Return [x, y] of the center of cell containing provided text 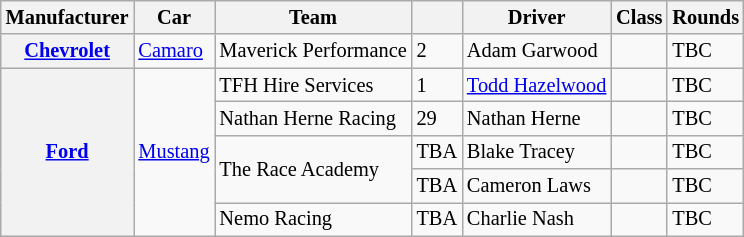
Car [174, 17]
Nemo Racing [314, 219]
Charlie Nash [536, 219]
Mustang [174, 152]
The Race Academy [314, 168]
TFH Hire Services [314, 85]
Cameron Laws [536, 186]
29 [437, 118]
Maverick Performance [314, 51]
Blake Tracey [536, 152]
Class [639, 17]
Nathan Herne [536, 118]
1 [437, 85]
Driver [536, 17]
Team [314, 17]
Todd Hazelwood [536, 85]
Manufacturer [68, 17]
Camaro [174, 51]
Ford [68, 152]
Nathan Herne Racing [314, 118]
Chevrolet [68, 51]
Rounds [706, 17]
Adam Garwood [536, 51]
2 [437, 51]
